Extract the (x, y) coordinate from the center of the cell holding the provided text.  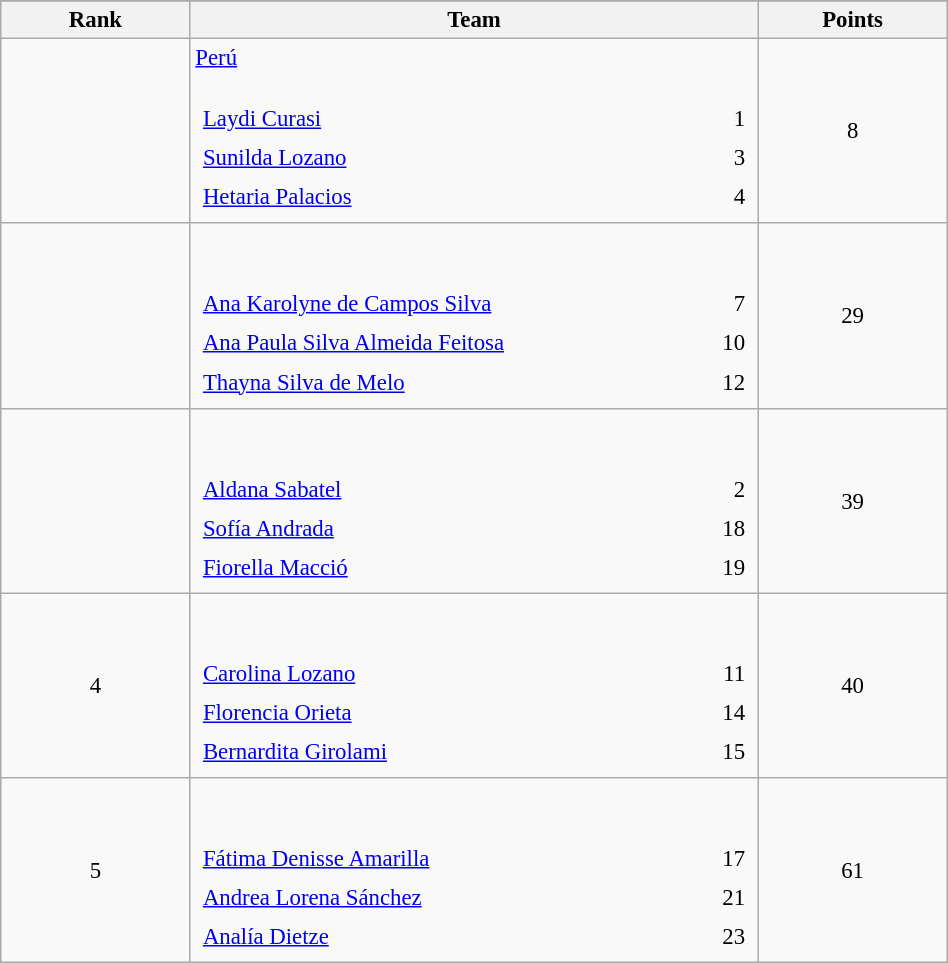
1 (718, 119)
15 (711, 752)
Aldana Sabatel (425, 489)
Fátima Denisse Amarilla (440, 858)
Ana Paula Silva Almeida Feitosa (446, 343)
10 (724, 343)
7 (724, 304)
29 (852, 316)
8 (852, 132)
Andrea Lorena Sánchez (440, 897)
Aldana Sabatel 2 Sofía Andrada 18 Fiorella Macció 19 (474, 500)
3 (718, 158)
Team (474, 20)
Bernardita Girolami (434, 752)
Hetaria Palacios (440, 197)
Thayna Silva de Melo (446, 382)
Ana Karolyne de Campos Silva (446, 304)
Sunilda Lozano (440, 158)
21 (716, 897)
Analía Dietze (440, 937)
18 (703, 528)
Carolina Lozano 11 Florencia Orieta 14 Bernardita Girolami 15 (474, 686)
Rank (96, 20)
40 (852, 686)
Sofía Andrada (425, 528)
Fátima Denisse Amarilla 17 Andrea Lorena Sánchez 21 Analía Dietze 23 (474, 870)
61 (852, 870)
12 (724, 382)
14 (711, 713)
Perú Laydi Curasi 1 Sunilda Lozano 3 Hetaria Palacios 4 (474, 132)
11 (711, 673)
Florencia Orieta (434, 713)
Fiorella Macció (425, 567)
39 (852, 500)
Laydi Curasi (440, 119)
17 (716, 858)
2 (703, 489)
Ana Karolyne de Campos Silva 7 Ana Paula Silva Almeida Feitosa 10 Thayna Silva de Melo 12 (474, 316)
5 (96, 870)
Carolina Lozano (434, 673)
23 (716, 937)
Points (852, 20)
19 (703, 567)
